Capture the cell that displays the provided text and extract its (X, Y) central coordinate. 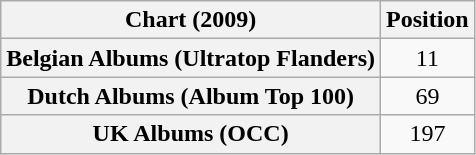
Dutch Albums (Album Top 100) (191, 96)
UK Albums (OCC) (191, 134)
Position (428, 20)
197 (428, 134)
69 (428, 96)
Belgian Albums (Ultratop Flanders) (191, 58)
11 (428, 58)
Chart (2009) (191, 20)
